For the text-containing cell, return its midpoint in [X, Y] coordinate format. 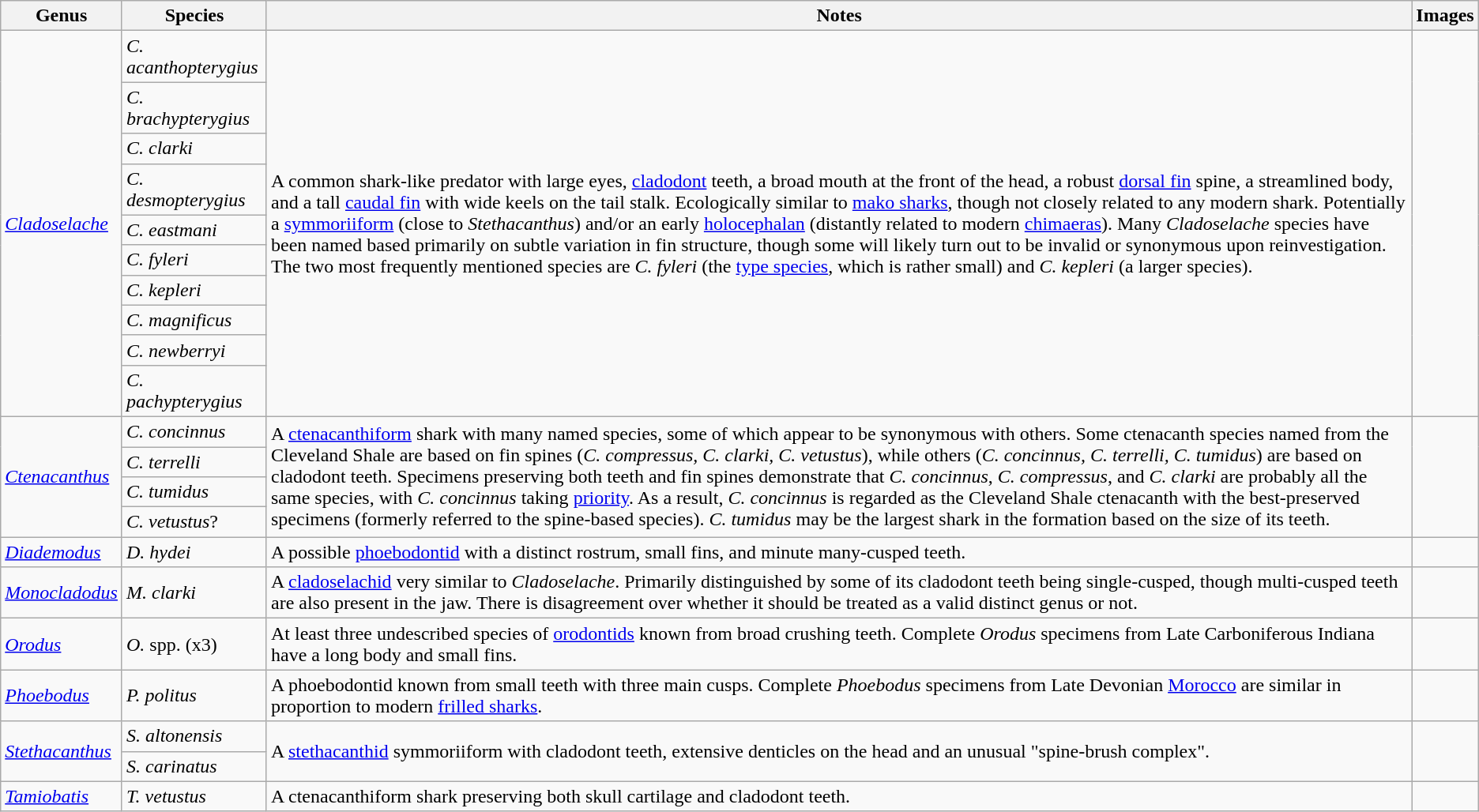
Species [194, 16]
Genus [62, 16]
C. kepleri [194, 290]
Diademodus [62, 552]
C. magnificus [194, 320]
C. desmopterygius [194, 190]
C. newberryi [194, 350]
M. clarki [194, 592]
D. hydei [194, 552]
C. vetustus? [194, 522]
T. vetustus [194, 796]
S. carinatus [194, 766]
C. tumidus [194, 492]
C. concinnus [194, 431]
Orodus [62, 645]
A ctenacanthiform shark preserving both skull cartilage and cladodont teeth. [839, 796]
Stethacanthus [62, 751]
Phoebodus [62, 695]
A stethacanthid symmoriiform with cladodont teeth, extensive denticles on the head and an unusual "spine-brush complex". [839, 751]
C. terrelli [194, 462]
C. brachypterygius [194, 107]
C. fyleri [194, 260]
Monocladodus [62, 592]
C. eastmani [194, 230]
Images [1445, 16]
C. acanthopterygius [194, 57]
Cladoselache [62, 224]
C. pachypterygius [194, 390]
Tamiobatis [62, 796]
S. altonensis [194, 736]
Ctenacanthus [62, 476]
Notes [839, 16]
C. clarki [194, 148]
O. spp. (x3) [194, 645]
P. politus [194, 695]
A possible phoebodontid with a distinct rostrum, small fins, and minute many-cusped teeth. [839, 552]
